Return the [X, Y] coordinate for the center point of the cell that contains the specified text.  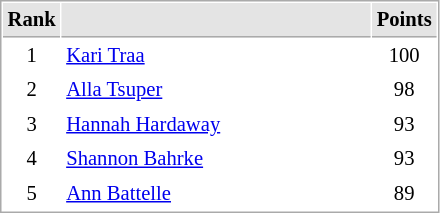
89 [404, 194]
Shannon Bahrke [216, 158]
Kari Traa [216, 56]
Points [404, 20]
Ann Battelle [216, 194]
3 [32, 124]
Hannah Hardaway [216, 124]
100 [404, 56]
4 [32, 158]
1 [32, 56]
98 [404, 90]
2 [32, 90]
Rank [32, 20]
Alla Tsuper [216, 90]
5 [32, 194]
